Search for the cell housing the specified text and yield its (X, Y) center coordinate. 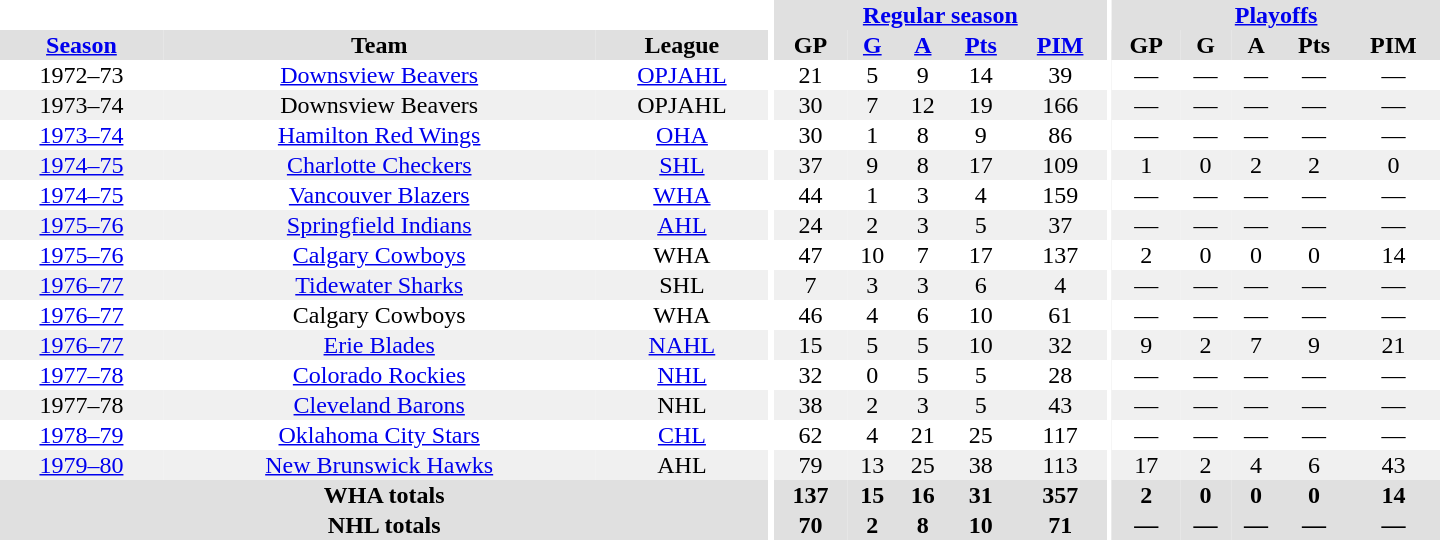
Charlotte Checkers (380, 165)
Cleveland Barons (380, 405)
Tidewater Sharks (380, 285)
1978–79 (82, 435)
113 (1060, 465)
Vancouver Blazers (380, 195)
44 (810, 195)
New Brunswick Hawks (380, 465)
CHL (682, 435)
1979–80 (82, 465)
1972–73 (82, 75)
166 (1060, 105)
Playoffs (1276, 15)
12 (924, 105)
NAHL (682, 345)
League (682, 45)
61 (1060, 315)
16 (924, 495)
109 (1060, 165)
70 (810, 525)
47 (810, 255)
159 (1060, 195)
39 (1060, 75)
Regular season (940, 15)
Colorado Rockies (380, 375)
28 (1060, 375)
Season (82, 45)
Springfield Indians (380, 225)
13 (872, 465)
31 (981, 495)
79 (810, 465)
62 (810, 435)
357 (1060, 495)
NHL totals (384, 525)
Erie Blades (380, 345)
OHA (682, 135)
Oklahoma City Stars (380, 435)
86 (1060, 135)
117 (1060, 435)
Team (380, 45)
24 (810, 225)
Hamilton Red Wings (380, 135)
71 (1060, 525)
46 (810, 315)
WHA totals (384, 495)
19 (981, 105)
